Provide the (x, y) coordinate of the cell's center where the given text is located.  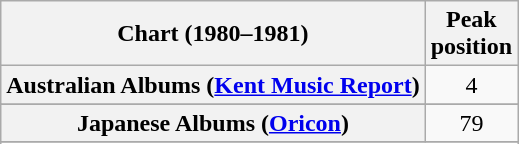
Japanese Albums (Oricon) (213, 123)
79 (471, 123)
4 (471, 85)
Australian Albums (Kent Music Report) (213, 85)
Chart (1980–1981) (213, 34)
Peakposition (471, 34)
